Return (X, Y) of the center of cell containing provided text 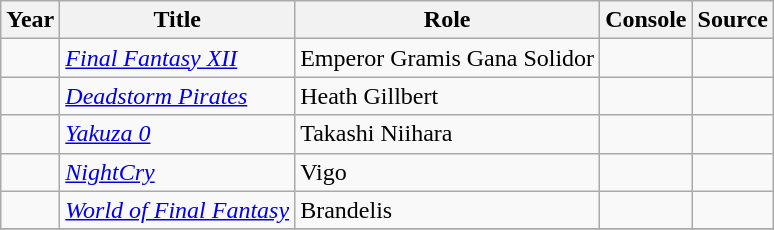
Takashi Niihara (448, 134)
Role (448, 20)
Source (732, 20)
Yakuza 0 (178, 134)
Heath Gillbert (448, 96)
Emperor Gramis Gana Solidor (448, 58)
World of Final Fantasy (178, 210)
Console (646, 20)
NightCry (178, 172)
Brandelis (448, 210)
Final Fantasy XII (178, 58)
Deadstorm Pirates (178, 96)
Year (30, 20)
Vigo (448, 172)
Title (178, 20)
